Scan for the cell matching the given text and deliver its [x, y] coordinate at center. 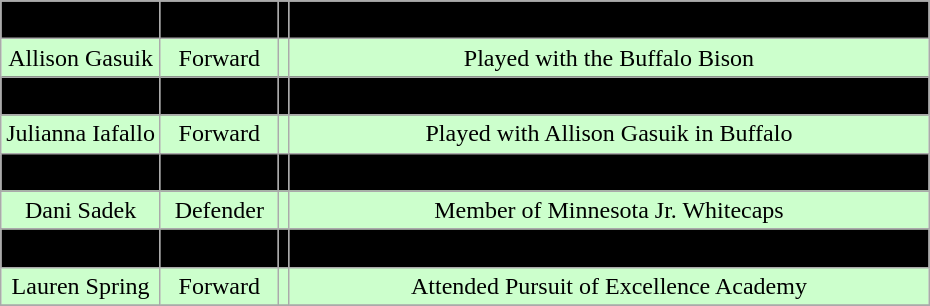
Jessica Dunne [81, 20]
Dani Sadek [81, 210]
Kassidy Sauve [81, 248]
Alex LaMere [81, 172]
Minded the net for the Whitby Wolves [609, 248]
Allison Gasuik [81, 58]
2014–15 Redshirt [609, 172]
Played with Allison Gasuik in Buffalo [609, 134]
Attended Pursuit of Excellence Academy [609, 286]
Selena Hunter [81, 96]
Member of Minnesota Jr. Whitecaps [609, 210]
Played with the Buffalo Bison [609, 58]
Member of Chicago Fury [609, 20]
Julianna Iafallo [81, 134]
Redshirt in 2014–15; attended North American Hockey Academy [609, 96]
Lauren Spring [81, 286]
